Search for the cell housing the specified text and yield its [X, Y] center coordinate. 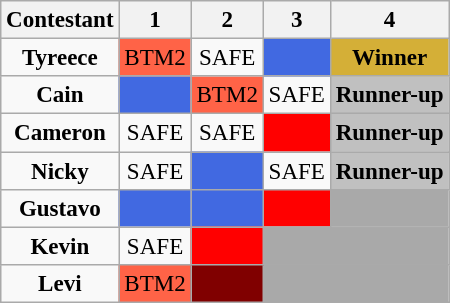
Levi [60, 284]
Kevin [60, 246]
Tyreece [60, 58]
Gustavo [60, 209]
Winner [390, 58]
Contestant [60, 20]
2 [227, 20]
Cameron [60, 133]
Nicky [60, 171]
1 [155, 20]
Cain [60, 95]
4 [390, 20]
3 [296, 20]
